Extract the [X, Y] coordinate from the center of the cell holding the provided text.  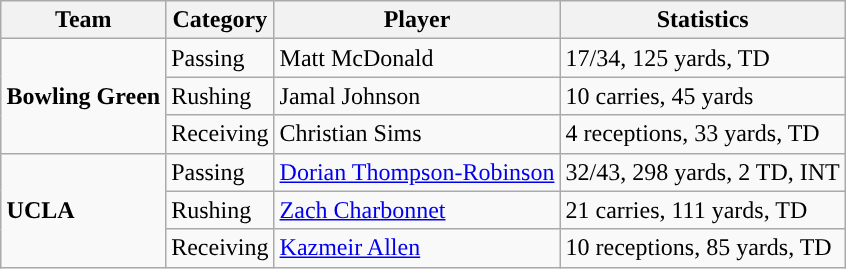
32/43, 298 yards, 2 TD, INT [702, 172]
Zach Charbonnet [417, 210]
Team [84, 20]
Matt McDonald [417, 58]
17/34, 125 yards, TD [702, 58]
Category [220, 20]
10 carries, 45 yards [702, 96]
Bowling Green [84, 96]
4 receptions, 33 yards, TD [702, 134]
Christian Sims [417, 134]
10 receptions, 85 yards, TD [702, 248]
21 carries, 111 yards, TD [702, 210]
Dorian Thompson-Robinson [417, 172]
Player [417, 20]
Kazmeir Allen [417, 248]
UCLA [84, 210]
Jamal Johnson [417, 96]
Statistics [702, 20]
